Pinpoint the cell where the given text exists, returning its [x, y] midpoint coordinate. 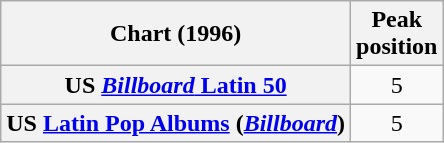
US Billboard Latin 50 [176, 85]
Peakposition [397, 34]
US Latin Pop Albums (Billboard) [176, 123]
Chart (1996) [176, 34]
